Return (x, y) of the center of cell containing provided text 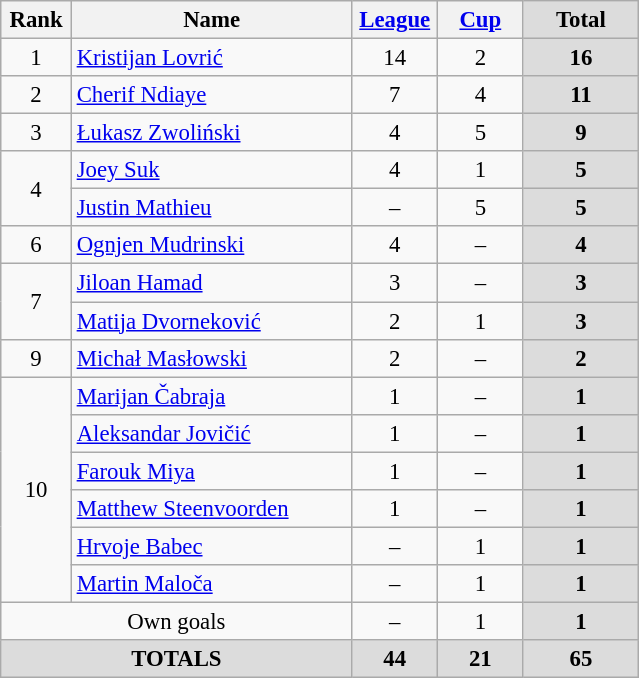
Matija Dvorneković (212, 321)
Total (581, 20)
65 (581, 659)
Own goals (176, 621)
Martin Maloča (212, 584)
Marijan Čabraja (212, 396)
Farouk Miya (212, 471)
Jiloan Hamad (212, 283)
Rank (36, 20)
11 (581, 95)
Łukasz Zwoliński (212, 133)
16 (581, 58)
Michał Masłowski (212, 358)
44 (395, 659)
Matthew Steenvoorden (212, 509)
Joey Suk (212, 170)
21 (481, 659)
TOTALS (176, 659)
Ognjen Mudrinski (212, 245)
14 (395, 58)
10 (36, 490)
Cherif Ndiaye (212, 95)
Hrvoje Babec (212, 546)
Justin Mathieu (212, 208)
Aleksandar Jovičić (212, 433)
League (395, 20)
Name (212, 20)
Kristijan Lovrić (212, 58)
6 (36, 245)
Cup (481, 20)
